Scan for the cell matching the given text and deliver its (X, Y) coordinate at center. 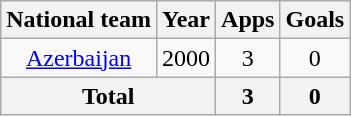
Total (108, 96)
National team (79, 20)
2000 (186, 58)
Azerbaijan (79, 58)
Goals (315, 20)
Apps (248, 20)
Year (186, 20)
